From the cell containing the given text, extract its center point as (X, Y) coordinate. 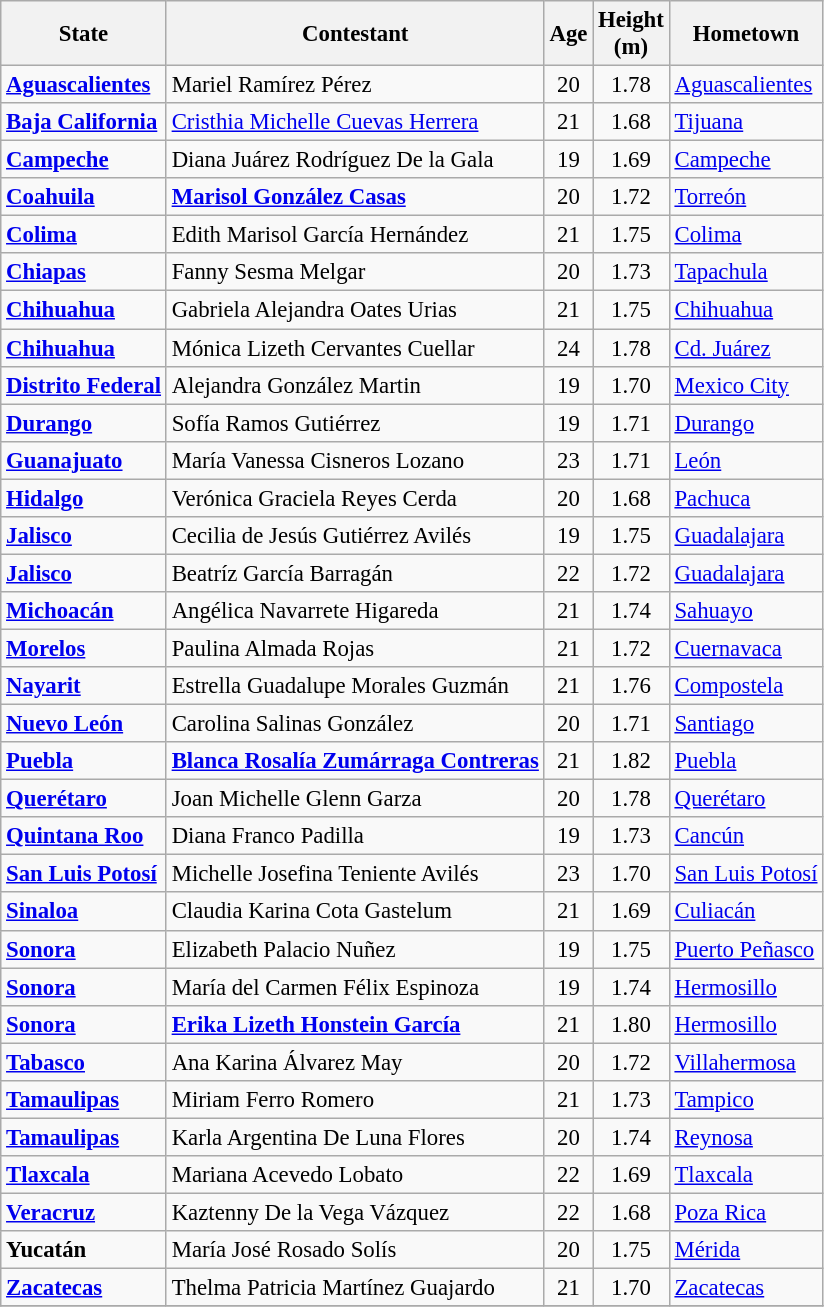
Paulina Almada Rojas (355, 648)
Distrito Federal (84, 385)
María del Carmen Félix Espinoza (355, 987)
Mérida (746, 1250)
1.80 (631, 1024)
Carolina Salinas González (355, 724)
Hometown (746, 34)
María Vanessa Cisneros Lozano (355, 460)
Mariel Ramírez Pérez (355, 85)
Edith Marisol García Hernández (355, 235)
24 (568, 348)
Claudia Karina Cota Gastelum (355, 912)
Thelma Patricia Martínez Guajardo (355, 1288)
Chiapas (84, 273)
Veracruz (84, 1212)
Estrella Guadalupe Morales Guzmán (355, 686)
Poza Rica (746, 1212)
Reynosa (746, 1137)
Mónica Lizeth Cervantes Cuellar (355, 348)
Compostela (746, 686)
Age (568, 34)
Villahermosa (746, 1062)
Contestant (355, 34)
Marisol González Casas (355, 197)
Tijuana (746, 122)
Mexico City (746, 385)
Mariana Acevedo Lobato (355, 1175)
Sofía Ramos Gutiérrez (355, 423)
1.76 (631, 686)
State (84, 34)
Elizabeth Palacio Nuñez (355, 949)
Blanca Rosalía Zumárraga Contreras (355, 761)
Gabriela Alejandra Oates Urias (355, 310)
Morelos (84, 648)
Sahuayo (746, 611)
Puerto Peñasco (746, 949)
Erika Lizeth Honstein García (355, 1024)
Baja California (84, 122)
Tapachula (746, 273)
Culiacán (746, 912)
Torreón (746, 197)
Joan Michelle Glenn Garza (355, 799)
Beatríz García Barragán (355, 573)
Tampico (746, 1100)
Diana Juárez Rodríguez De la Gala (355, 160)
Ana Karina Álvarez May (355, 1062)
Guanajuato (84, 460)
María José Rosado Solís (355, 1250)
Santiago (746, 724)
Angélica Navarrete Higareda (355, 611)
Kaztenny De la Vega Vázquez (355, 1212)
Karla Argentina De Luna Flores (355, 1137)
Michoacán (84, 611)
Miriam Ferro Romero (355, 1100)
Hidalgo (84, 498)
Alejandra González Martin (355, 385)
Quintana Roo (84, 836)
Height (m) (631, 34)
1.82 (631, 761)
Nuevo León (84, 724)
Diana Franco Padilla (355, 836)
León (746, 460)
Tabasco (84, 1062)
Cuernavaca (746, 648)
Verónica Graciela Reyes Cerda (355, 498)
Michelle Josefina Teniente Avilés (355, 874)
Sinaloa (84, 912)
Fanny Sesma Melgar (355, 273)
Cd. Juárez (746, 348)
Cancún (746, 836)
Cecilia de Jesús Gutiérrez Avilés (355, 536)
Cristhia Michelle Cuevas Herrera (355, 122)
Nayarit (84, 686)
Pachuca (746, 498)
Yucatán (84, 1250)
Coahuila (84, 197)
